Return (x, y) of the center of cell containing provided text 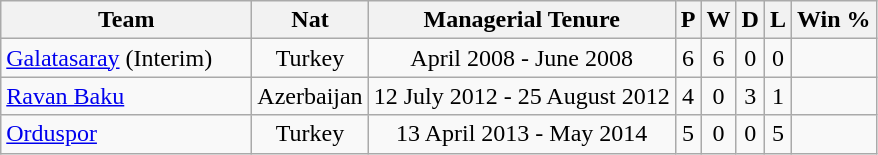
April 2008 - June 2008 (522, 58)
1 (778, 96)
12 July 2012 - 25 August 2012 (522, 96)
Orduspor (126, 134)
W (718, 20)
P (688, 20)
3 (750, 96)
Nat (310, 20)
Azerbaijan (310, 96)
Team (126, 20)
4 (688, 96)
Managerial Tenure (522, 20)
13 April 2013 - May 2014 (522, 134)
Galatasaray (Interim) (126, 58)
Win % (834, 20)
L (778, 20)
Ravan Baku (126, 96)
D (750, 20)
